Locate the cell with the specified text and output its [x, y] center coordinate. 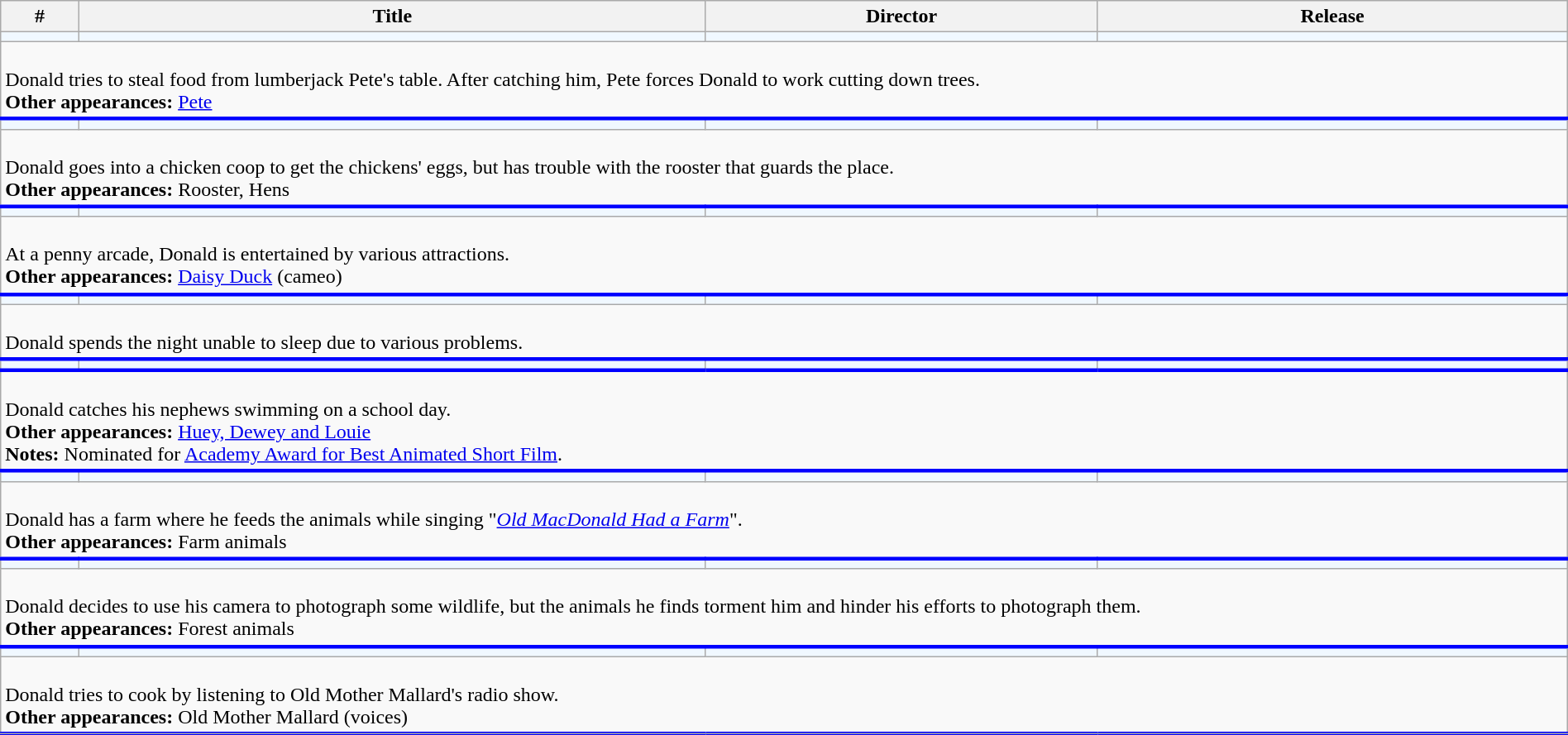
Donald tries to cook by listening to Old Mother Mallard's radio show.Other appearances: Old Mother Mallard (voices) [784, 695]
Donald has a farm where he feeds the animals while singing "Old MacDonald Had a Farm".Other appearances: Farm animals [784, 520]
Donald goes into a chicken coop to get the chickens' eggs, but has trouble with the rooster that guards the place.Other appearances: Rooster, Hens [784, 168]
Release [1332, 17]
At a penny arcade, Donald is entertained by various attractions.Other appearances: Daisy Duck (cameo) [784, 255]
Donald spends the night unable to sleep due to various problems. [784, 332]
# [40, 17]
Director [901, 17]
Title [392, 17]
Donald tries to steal food from lumberjack Pete's table. After catching him, Pete forces Donald to work cutting down trees.Other appearances: Pete [784, 80]
